Find where the given text appears and provide that cell's center as [x, y] coordinate. 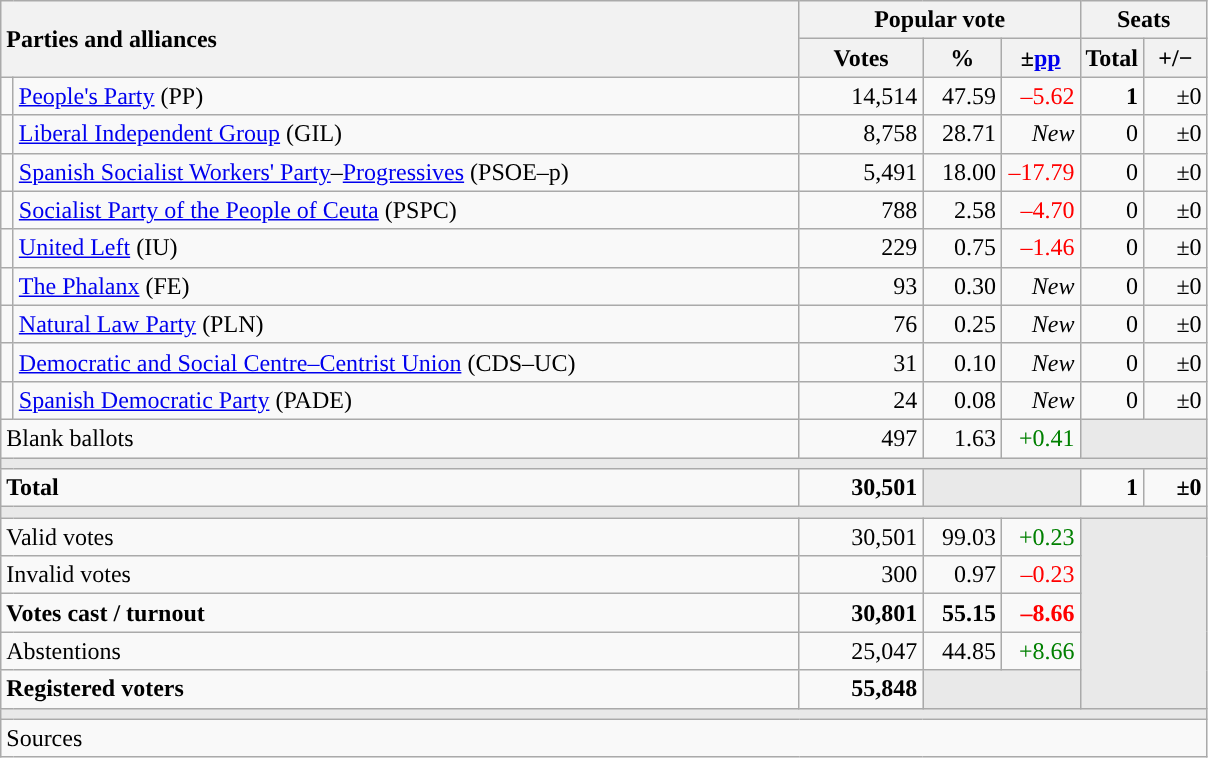
Sources [604, 738]
Democratic and Social Centre–Centrist Union (CDS–UC) [406, 362]
–4.70 [1040, 210]
Blank ballots [400, 438]
Socialist Party of the People of Ceuta (PSPC) [406, 210]
Popular vote [940, 20]
Natural Law Party (PLN) [406, 324]
76 [861, 324]
0.10 [962, 362]
497 [861, 438]
Votes [861, 58]
+0.23 [1040, 537]
0.97 [962, 575]
–17.79 [1040, 172]
2.58 [962, 210]
Seats [1144, 20]
Valid votes [400, 537]
0.25 [962, 324]
300 [861, 575]
0.30 [962, 286]
30,801 [861, 613]
Parties and alliances [400, 39]
55,848 [861, 689]
93 [861, 286]
0.08 [962, 400]
–5.62 [1040, 96]
Spanish Democratic Party (PADE) [406, 400]
5,491 [861, 172]
Abstentions [400, 651]
±pp [1040, 58]
+0.41 [1040, 438]
8,758 [861, 134]
–1.46 [1040, 248]
% [962, 58]
55.15 [962, 613]
Spanish Socialist Workers' Party–Progressives (PSOE–p) [406, 172]
+8.66 [1040, 651]
99.03 [962, 537]
24 [861, 400]
0.75 [962, 248]
United Left (IU) [406, 248]
1.63 [962, 438]
14,514 [861, 96]
25,047 [861, 651]
788 [861, 210]
–0.23 [1040, 575]
People's Party (PP) [406, 96]
–8.66 [1040, 613]
18.00 [962, 172]
Votes cast / turnout [400, 613]
47.59 [962, 96]
31 [861, 362]
44.85 [962, 651]
Registered voters [400, 689]
Invalid votes [400, 575]
Liberal Independent Group (GIL) [406, 134]
The Phalanx (FE) [406, 286]
28.71 [962, 134]
+/− [1176, 58]
229 [861, 248]
